Return (x, y) of the center of cell containing provided text 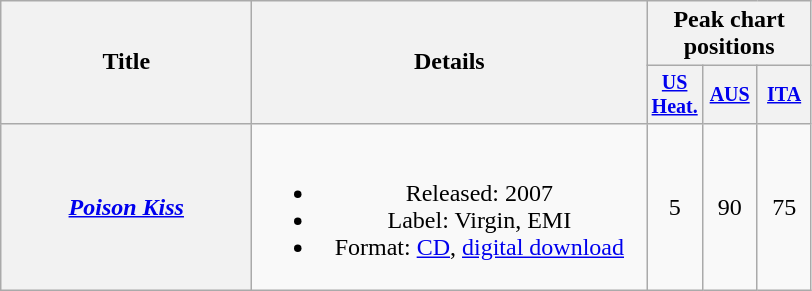
Details (450, 62)
75 (784, 206)
90 (729, 206)
Peak chart positions (729, 34)
Released: 2007Label: Virgin, EMIFormat: CD, digital download (450, 206)
Title (126, 62)
ITA (784, 94)
AUS (729, 94)
Poison Kiss (126, 206)
5 (675, 206)
USHeat. (675, 94)
